Find where the given text appears and provide that cell's center as [x, y] coordinate. 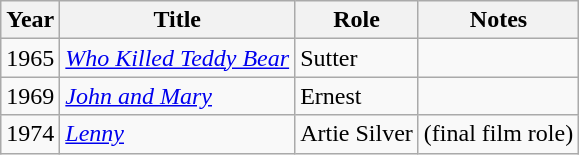
Year [30, 20]
Sutter [357, 58]
1969 [30, 96]
Who Killed Teddy Bear [178, 58]
Ernest [357, 96]
1965 [30, 58]
John and Mary [178, 96]
Lenny [178, 134]
Title [178, 20]
Notes [498, 20]
1974 [30, 134]
(final film role) [498, 134]
Artie Silver [357, 134]
Role [357, 20]
